Output the [x, y] coordinate of the center of the cell containing the given text.  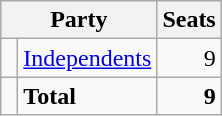
Total [88, 96]
Independents [88, 58]
Seats [189, 20]
Party [79, 20]
